Determine the (x, y) coordinate at the center of the cell enclosing the given text.  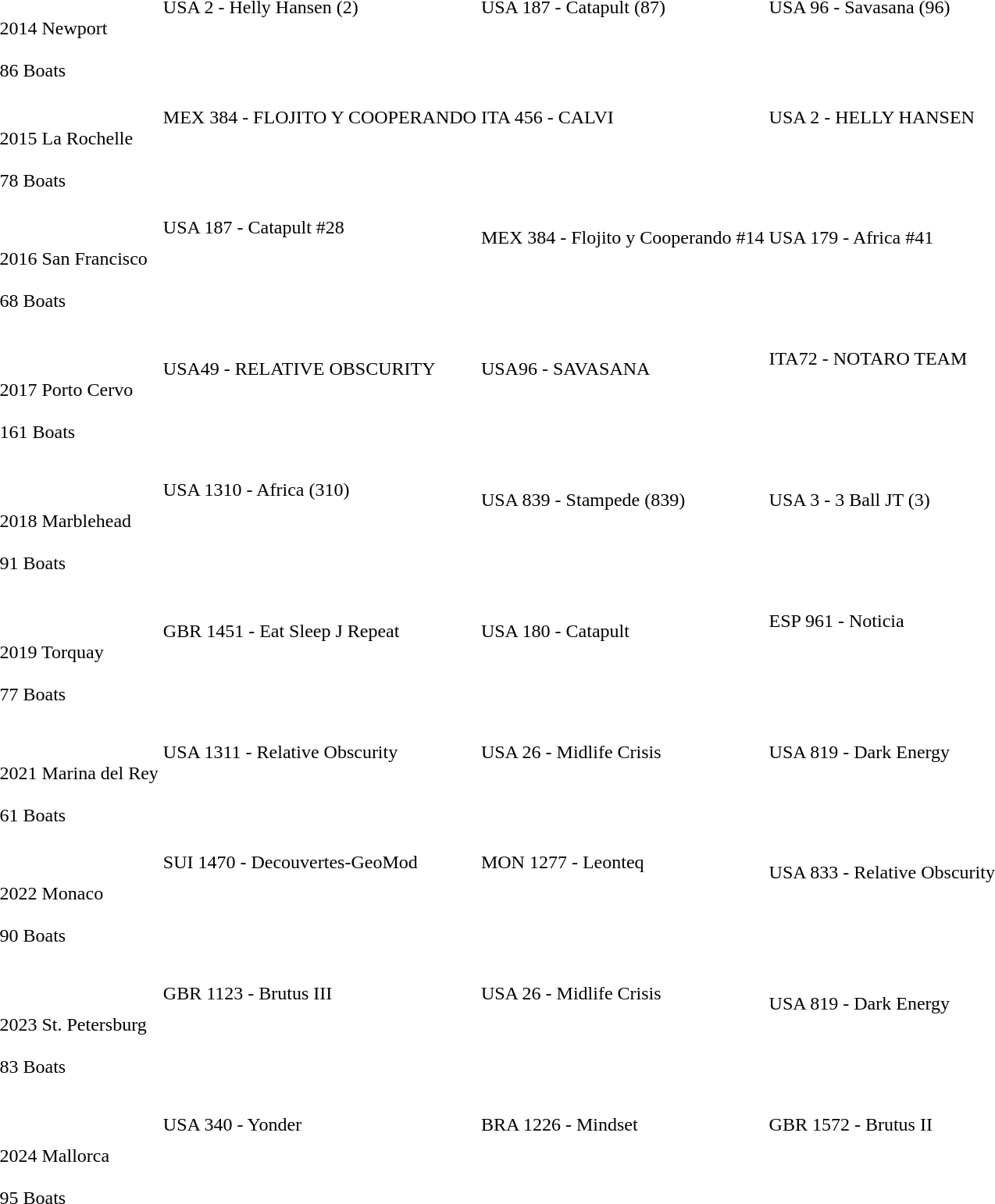
USA 1311 - Relative Obscurity (319, 794)
MEX 384 - FLOJITO Y COOPERANDO (319, 159)
GBR 1451 - Eat Sleep J Repeat (319, 673)
USA 187 - Catapult #28 (319, 280)
USA 1310 - Africa (310) (319, 542)
ITA 456 - CALVI (622, 159)
MEX 384 - Flojito y Cooperando #14 (622, 280)
USA49 - RELATIVE OBSCURITY (319, 411)
USA 180 - Catapult (622, 673)
USA96 - SAVASANA (622, 411)
GBR 1123 - Brutus III (319, 1046)
SUI 1470 - Decouvertes-GeoMod (319, 915)
USA 839 - Stampede (839) (622, 542)
MON 1277 - Leonteq (622, 915)
